Return the [x, y] coordinate for the center point of the cell that contains the specified text.  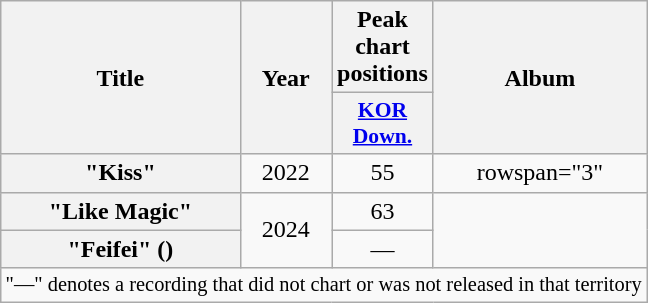
"Like Magic" [120, 211]
Title [120, 78]
63 [383, 211]
2022 [286, 173]
55 [383, 173]
"—" denotes a recording that did not chart or was not released in that territory [324, 285]
"Kiss" [120, 173]
KORDown. [383, 124]
Year [286, 78]
Peak chartpositions [383, 47]
rowspan="3" [540, 173]
Album [540, 78]
2024 [286, 230]
— [383, 249]
"Feifei" () [120, 249]
